Locate the cell with the specified text and output its (X, Y) center coordinate. 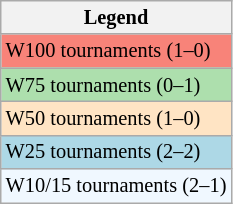
Legend (116, 17)
W75 tournaments (0–1) (116, 85)
W10/15 tournaments (2–1) (116, 186)
W100 tournaments (1–0) (116, 51)
W50 tournaments (1–0) (116, 118)
W25 tournaments (2–2) (116, 152)
